Search for the cell housing the specified text and yield its (x, y) center coordinate. 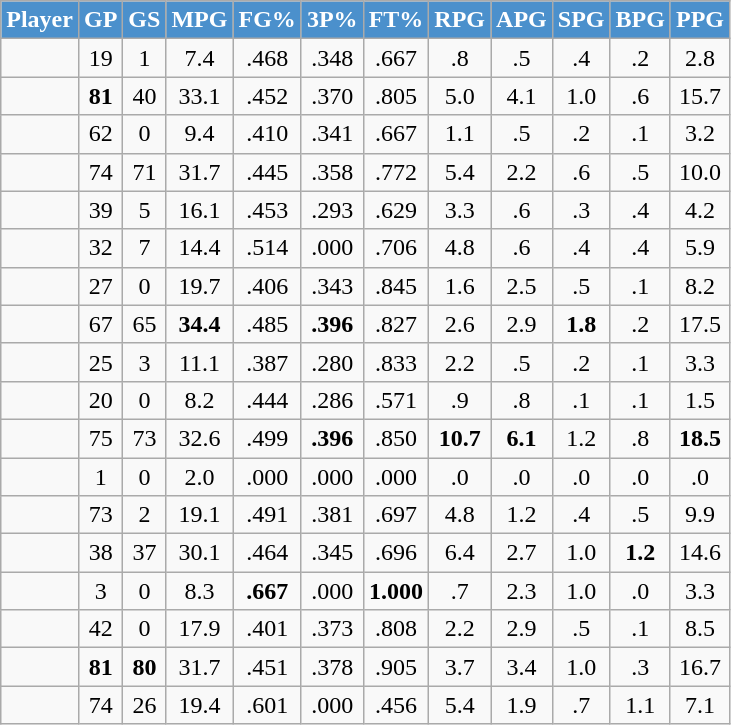
.485 (267, 324)
7.4 (200, 58)
.833 (396, 362)
.401 (267, 629)
3.4 (522, 667)
14.4 (200, 248)
.468 (267, 58)
.850 (396, 438)
.381 (332, 515)
.808 (396, 629)
.571 (396, 400)
6.4 (460, 553)
.827 (396, 324)
1.9 (522, 705)
.772 (396, 172)
18.5 (700, 438)
32.6 (200, 438)
2.6 (460, 324)
.456 (396, 705)
Player (40, 20)
.378 (332, 667)
.514 (267, 248)
FG% (267, 20)
38 (100, 553)
33.1 (200, 96)
.410 (267, 134)
1.6 (460, 286)
42 (100, 629)
1.8 (581, 324)
.373 (332, 629)
3.2 (700, 134)
GS (144, 20)
30.1 (200, 553)
10.0 (700, 172)
10.7 (460, 438)
.845 (396, 286)
17.5 (700, 324)
5.0 (460, 96)
1.000 (396, 591)
19.1 (200, 515)
APG (522, 20)
2.7 (522, 553)
.453 (267, 210)
34.4 (200, 324)
.358 (332, 172)
67 (100, 324)
.445 (267, 172)
.696 (396, 553)
20 (100, 400)
80 (144, 667)
62 (100, 134)
.280 (332, 362)
16.1 (200, 210)
2.0 (200, 477)
1.5 (700, 400)
.406 (267, 286)
8.3 (200, 591)
14.6 (700, 553)
2.3 (522, 591)
.451 (267, 667)
.343 (332, 286)
.706 (396, 248)
GP (100, 20)
71 (144, 172)
65 (144, 324)
.464 (267, 553)
37 (144, 553)
.348 (332, 58)
.370 (332, 96)
.286 (332, 400)
7 (144, 248)
25 (100, 362)
SPG (581, 20)
3.7 (460, 667)
40 (144, 96)
5 (144, 210)
2.5 (522, 286)
16.7 (700, 667)
9.9 (700, 515)
.697 (396, 515)
3P% (332, 20)
27 (100, 286)
19 (100, 58)
75 (100, 438)
RPG (460, 20)
PPG (700, 20)
26 (144, 705)
.444 (267, 400)
32 (100, 248)
.341 (332, 134)
4.1 (522, 96)
6.1 (522, 438)
19.4 (200, 705)
MPG (200, 20)
.905 (396, 667)
.452 (267, 96)
.805 (396, 96)
FT% (396, 20)
9.4 (200, 134)
19.7 (200, 286)
8.5 (700, 629)
5.9 (700, 248)
17.9 (200, 629)
BPG (640, 20)
.345 (332, 553)
.629 (396, 210)
4.2 (700, 210)
15.7 (700, 96)
.293 (332, 210)
.491 (267, 515)
7.1 (700, 705)
.387 (267, 362)
.9 (460, 400)
.601 (267, 705)
2 (144, 515)
.499 (267, 438)
2.8 (700, 58)
11.1 (200, 362)
39 (100, 210)
